Return the (x, y) coordinate for the center point of the cell that contains the specified text.  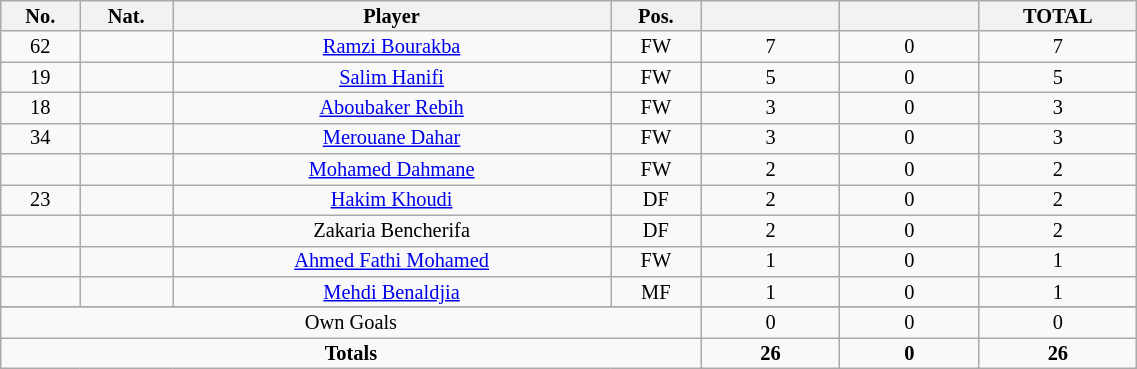
Player (392, 16)
Merouane Dahar (392, 138)
Salim Hanifi (392, 78)
62 (40, 46)
23 (40, 200)
34 (40, 138)
Nat. (126, 16)
Mohamed Dahmane (392, 170)
Mehdi Benaldjia (392, 292)
Totals (351, 354)
Zakaria Bencherifa (392, 230)
Aboubaker Rebih (392, 108)
Ahmed Fathi Mohamed (392, 262)
Ramzi Bourakba (392, 46)
Own Goals (351, 322)
19 (40, 78)
MF (656, 292)
18 (40, 108)
Pos. (656, 16)
Hakim Khoudi (392, 200)
TOTAL (1058, 16)
No. (40, 16)
